Detect which cell encompasses the target text, then output its [X, Y] center coordinate. 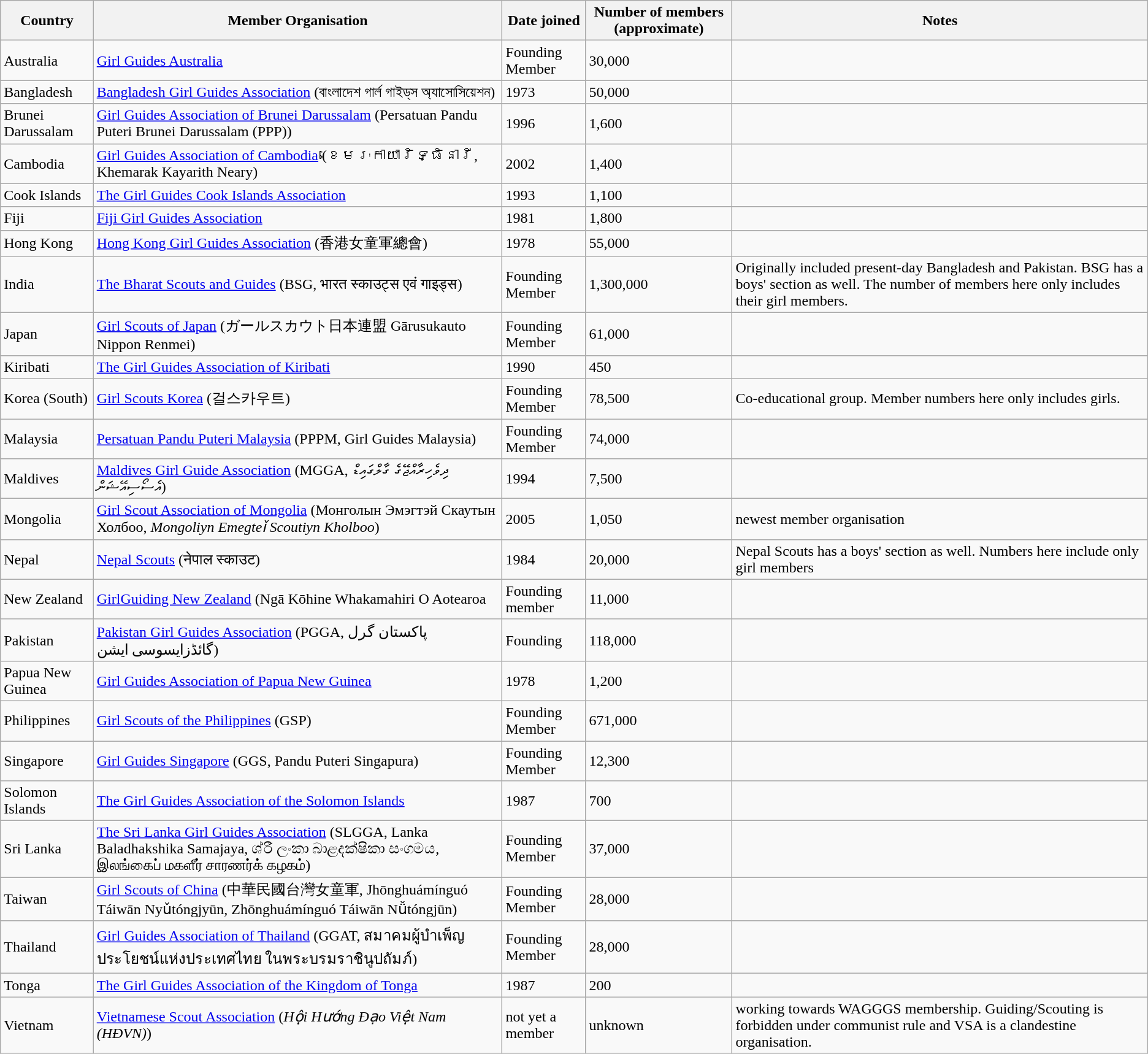
Notes [939, 21]
700 [659, 801]
55,000 [659, 243]
Cambodia [47, 163]
30,000 [659, 60]
Member Organisation [298, 21]
61,000 [659, 334]
Philippines [47, 720]
Girl Scouts Korea (걸스카우트) [298, 399]
1,100 [659, 195]
Girl Guides Association of Cambodia (ខេមរៈកាយារិទ្ធិនារី, Khemarak Kayarith Neary) [298, 163]
1996 [544, 124]
Girl Guides Singapore (GGS, Pandu Puteri Singapura) [298, 761]
1,200 [659, 681]
450 [659, 367]
working towards WAGGGS membership. Guiding/Scouting is forbidden under communist rule and VSA is a clandestine organisation. [939, 1025]
Girl Scouts of Japan (ガールスカウト日本連盟 Gārusukauto Nippon Renmei) [298, 334]
Nepal Scouts (नेपाल स्काउट) [298, 560]
1990 [544, 367]
Japan [47, 334]
200 [659, 985]
Mongolia [47, 519]
1994 [544, 479]
Brunei Darussalam [47, 124]
37,000 [659, 849]
Country [47, 21]
Nepal Scouts has a boys' section as well. Numbers here include only girl members [939, 560]
Papua New Guinea [47, 681]
Solomon Islands [47, 801]
Maldives Girl Guide Association (MGGA, ދިވެހިރާއްޖޭގެ ގާލްގައިޑް އެސޯސިއޭޝަން) [298, 479]
The Girl Guides Association of the Kingdom of Tonga [298, 985]
Nepal [47, 560]
GirlGuiding New Zealand (Ngā Kōhine Whakamahiri O Aotearoa [298, 599]
Vietnam [47, 1025]
Bangladesh Girl Guides Association (বাংলাদেশ গার্ল গাইড্‌স অ্যাসোসিয়েশন) [298, 92]
2002 [544, 163]
Kiribati [47, 367]
Singapore [47, 761]
78,500 [659, 399]
Founding member [544, 599]
Girl Guides Association of Papua New Guinea [298, 681]
Maldives [47, 479]
Malaysia [47, 438]
11,000 [659, 599]
The Bharat Scouts and Guides (BSG, भारत स्काउट्स एवं गाइड्स) [298, 285]
671,000 [659, 720]
The Sri Lanka Girl Guides Association (SLGGA, Lanka Baladhakshika Samajaya, ශ්රී ලංකා බාළදක්ෂිකා සංගමය, இலங்கைப் மகளீர் சாரணர்க் கழகம்) [298, 849]
1984 [544, 560]
The Girl Guides Cook Islands Association [298, 195]
not yet a member [544, 1025]
1981 [544, 218]
Pakistan Girl Guides Association (PGGA, پاکستان گرل گائڈزایسوسی ایشن) [298, 640]
1,800 [659, 218]
Girl Guides Association of Thailand (GGAT, สมาคมผู้บำเพ็ญประโยชน์แห่งประเทศไทย ในพระบรมราชินูปถัมภ์) [298, 947]
2005 [544, 519]
7,500 [659, 479]
Girl Scout Association of Mongolia (Монголын Эмэгтэй Скаутын Холбоо, Mongoliyn Emegteǐ Scoutiyn Kholboo) [298, 519]
Girl Guides Association of Brunei Darussalam (Persatuan Pandu Puteri Brunei Darussalam (PPP)) [298, 124]
Fiji [47, 218]
Date joined [544, 21]
Co-educational group. Member numbers here only includes girls. [939, 399]
1993 [544, 195]
20,000 [659, 560]
Taiwan [47, 899]
Hong Kong Girl Guides Association (香港女童軍總會) [298, 243]
India [47, 285]
118,000 [659, 640]
Fiji Girl Guides Association [298, 218]
Thailand [47, 947]
Girl Scouts of China (中華民國台灣女童軍, Jhōnghuámínguó Táiwān Nyǔtóngjyūn, Zhōnghuámínguó Táiwān Nǚtóngjūn) [298, 899]
Cook Islands [47, 195]
Korea (South) [47, 399]
1,600 [659, 124]
Persatuan Pandu Puteri Malaysia (PPPM, Girl Guides Malaysia) [298, 438]
New Zealand [47, 599]
1,050 [659, 519]
unknown [659, 1025]
74,000 [659, 438]
Bangladesh [47, 92]
1,300,000 [659, 285]
The Girl Guides Association of the Solomon Islands [298, 801]
1,400 [659, 163]
Girl Scouts of the Philippines (GSP) [298, 720]
12,300 [659, 761]
newest member organisation [939, 519]
Australia [47, 60]
Tonga [47, 985]
Sri Lanka [47, 849]
The Girl Guides Association of Kiribati [298, 367]
Hong Kong [47, 243]
50,000 [659, 92]
Vietnamese Scout Association (Hội Hướng Đạo Việt Nam (HĐVN)) [298, 1025]
Founding [544, 640]
Pakistan [47, 640]
Number of members (approximate) [659, 21]
1973 [544, 92]
Girl Guides Australia [298, 60]
